Return [X, Y] of the center of cell containing provided text 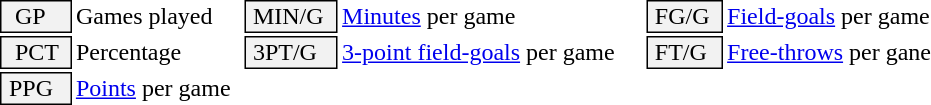
Games played [158, 16]
3-point field-goals per game [492, 52]
PCT [36, 52]
Points per game [158, 88]
FT/G [684, 52]
3PT/G [291, 52]
PPG [36, 88]
Minutes per game [492, 16]
Percentage [158, 52]
FG/G [684, 16]
GP [36, 16]
MIN/G [291, 16]
